Identify which cell holds the provided text, then report its [X, Y] central coordinate. 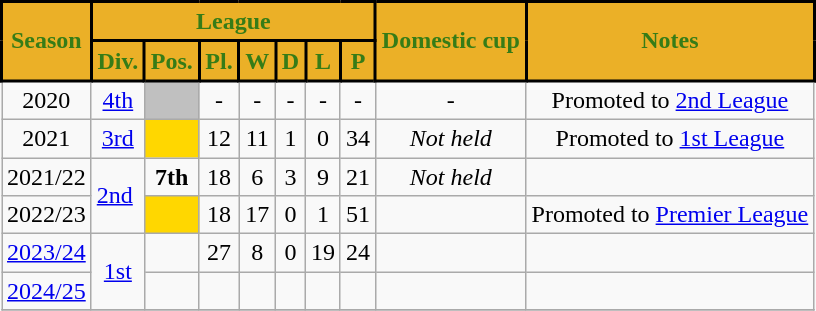
Div. [118, 61]
7th [172, 177]
51 [358, 215]
12 [219, 138]
D [291, 61]
11 [258, 138]
2021 [47, 138]
Promoted to Premier League [670, 215]
L [322, 61]
Promoted to 2nd League [670, 100]
League [233, 22]
17 [258, 215]
24 [358, 253]
2nd [118, 196]
3rd [118, 138]
27 [219, 253]
2024/25 [47, 291]
2022/23 [47, 215]
4th [118, 100]
3 [291, 177]
2020 [47, 100]
Domestic cup [452, 42]
21 [358, 177]
2023/24 [47, 253]
1st [118, 272]
Promoted to 1st League [670, 138]
Season [47, 42]
34 [358, 138]
19 [322, 253]
2021/22 [47, 177]
8 [258, 253]
9 [322, 177]
P [358, 61]
Pl. [219, 61]
6 [258, 177]
Pos. [172, 61]
W [258, 61]
Notes [670, 42]
